Determine the [x, y] coordinate at the center of the cell enclosing the given text.  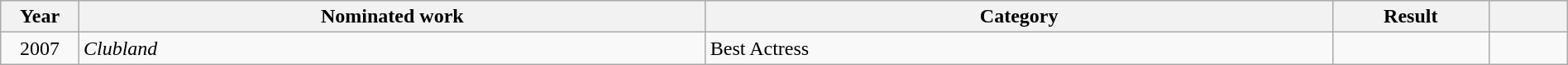
Category [1019, 17]
Nominated work [392, 17]
2007 [40, 48]
Result [1411, 17]
Clubland [392, 48]
Best Actress [1019, 48]
Year [40, 17]
